For the text-containing cell, return its midpoint in (X, Y) coordinate format. 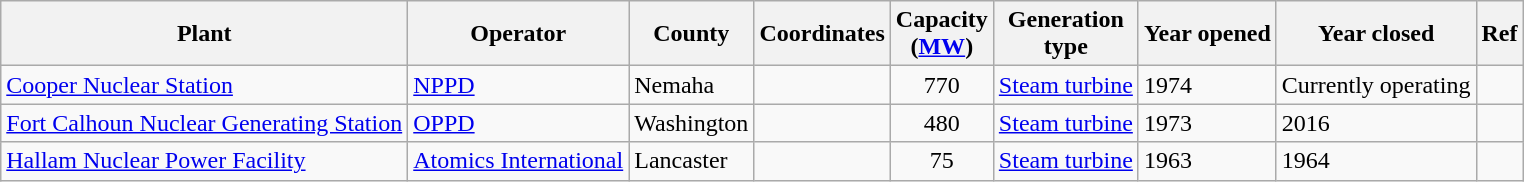
Atomics International (518, 161)
Ref (1500, 34)
OPPD (518, 123)
1963 (1207, 161)
Generationtype (1066, 34)
NPPD (518, 85)
Operator (518, 34)
Washington (692, 123)
1974 (1207, 85)
2016 (1376, 123)
Cooper Nuclear Station (204, 85)
Fort Calhoun Nuclear Generating Station (204, 123)
1973 (1207, 123)
75 (942, 161)
Coordinates (822, 34)
Lancaster (692, 161)
770 (942, 85)
Currently operating (1376, 85)
Year opened (1207, 34)
Hallam Nuclear Power Facility (204, 161)
Year closed (1376, 34)
Nemaha (692, 85)
Plant (204, 34)
480 (942, 123)
Capacity(MW) (942, 34)
1964 (1376, 161)
County (692, 34)
